Output the [x, y] coordinate of the center of the cell containing the given text.  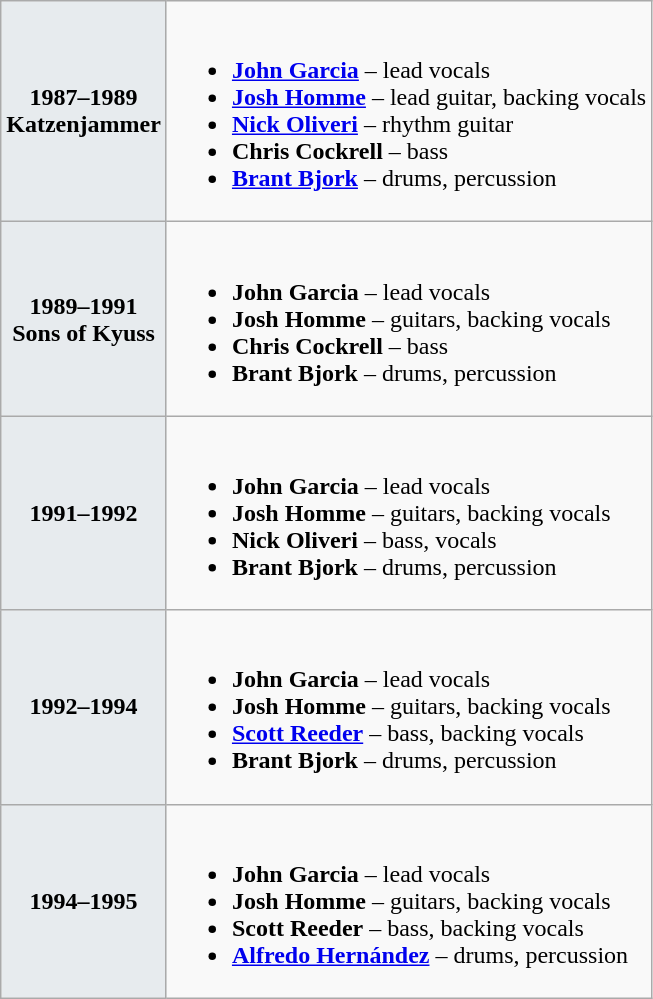
John Garcia – lead vocalsJosh Homme – guitars, backing vocalsScott Reeder – bass, backing vocalsAlfredo Hernández – drums, percussion [408, 901]
1992–1994 [84, 707]
John Garcia – lead vocalsJosh Homme – guitars, backing vocalsChris Cockrell – bassBrant Bjork – drums, percussion [408, 319]
John Garcia – lead vocalsJosh Homme – lead guitar, backing vocalsNick Oliveri – rhythm guitarChris Cockrell – bassBrant Bjork – drums, percussion [408, 112]
John Garcia – lead vocalsJosh Homme – guitars, backing vocalsNick Oliveri – bass, vocalsBrant Bjork – drums, percussion [408, 513]
1987–1989Katzenjammer [84, 112]
1991–1992 [84, 513]
John Garcia – lead vocalsJosh Homme – guitars, backing vocalsScott Reeder – bass, backing vocalsBrant Bjork – drums, percussion [408, 707]
1989–1991Sons of Kyuss [84, 319]
1994–1995 [84, 901]
